Search for the cell housing the specified text and yield its [X, Y] center coordinate. 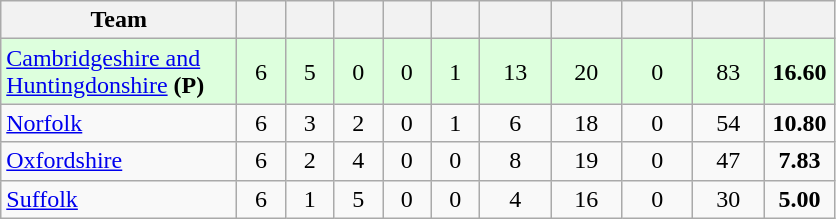
Suffolk [119, 199]
19 [586, 161]
18 [586, 123]
16 [586, 199]
30 [728, 199]
47 [728, 161]
Oxfordshire [119, 161]
Norfolk [119, 123]
Cambridgeshire and Huntingdonshire (P) [119, 72]
54 [728, 123]
83 [728, 72]
7.83 [800, 161]
Team [119, 20]
10.80 [800, 123]
8 [516, 161]
13 [516, 72]
3 [310, 123]
20 [586, 72]
16.60 [800, 72]
5.00 [800, 199]
